Determine the [x, y] coordinate at the center of the cell enclosing the given text.  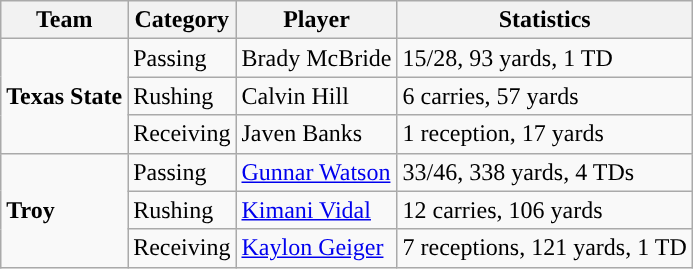
Texas State [64, 96]
6 carries, 57 yards [544, 96]
Gunnar Watson [316, 172]
Calvin Hill [316, 96]
Kaylon Geiger [316, 248]
Statistics [544, 20]
Javen Banks [316, 134]
15/28, 93 yards, 1 TD [544, 58]
Player [316, 20]
Category [182, 20]
Team [64, 20]
Brady McBride [316, 58]
33/46, 338 yards, 4 TDs [544, 172]
1 reception, 17 yards [544, 134]
12 carries, 106 yards [544, 210]
Troy [64, 210]
7 receptions, 121 yards, 1 TD [544, 248]
Kimani Vidal [316, 210]
